Identify which cell holds the provided text, then report its [x, y] central coordinate. 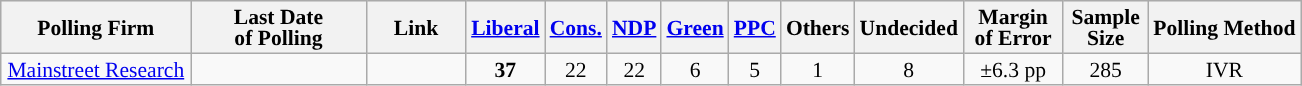
Cons. [576, 27]
6 [694, 68]
Green [694, 27]
285 [1106, 68]
Undecided [909, 27]
Last Dateof Polling [278, 27]
Liberal [505, 27]
SampleSize [1106, 27]
Link [416, 27]
37 [505, 68]
Marginof Error [1013, 27]
Polling Method [1224, 27]
1 [818, 68]
5 [755, 68]
Polling Firm [96, 27]
NDP [634, 27]
8 [909, 68]
IVR [1224, 68]
Mainstreet Research [96, 68]
±6.3 pp [1013, 68]
PPC [755, 27]
Others [818, 27]
